Extract the [x, y] coordinate from the center of the cell holding the provided text.  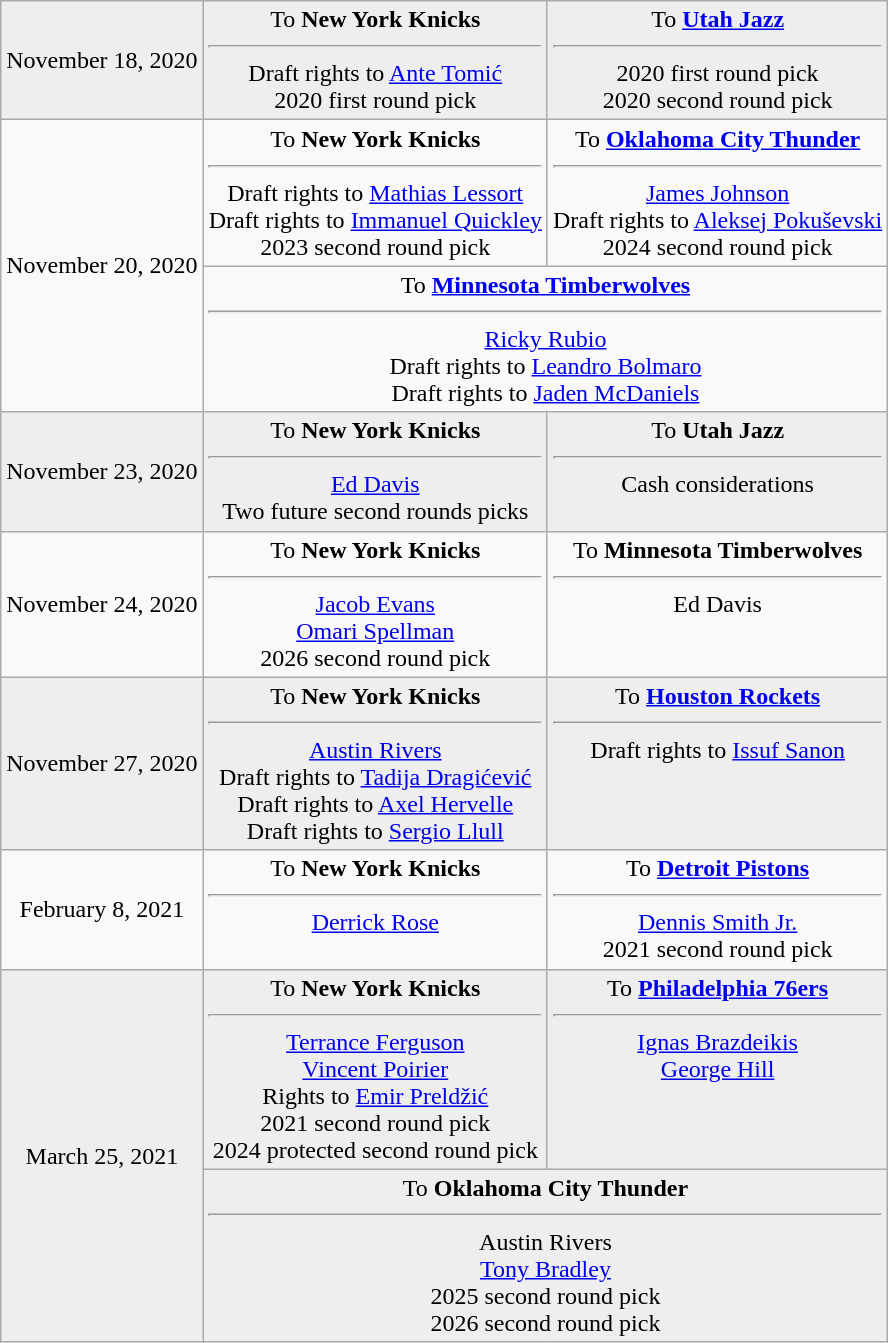
November 23, 2020 [102, 472]
To New York KnicksTerrance FergusonVincent PoirierRights to Emir Preldžić2021 second round pick2024 protected second round pick [375, 1069]
To Utah Jazz2020 first round pick2020 second round pick [717, 60]
To Minnesota TimberwolvesEd Davis [717, 604]
To Houston RocketsDraft rights to Issuf Sanon [717, 764]
To Minnesota TimberwolvesRicky RubioDraft rights to Leandro BolmaroDraft rights to Jaden McDaniels [546, 339]
To New York KnicksJacob EvansOmari Spellman2026 second round pick [375, 604]
To Detroit PistonsDennis Smith Jr.2021 second round pick [717, 910]
To New York KnicksAustin RiversDraft rights to Tadija DragićevićDraft rights to Axel HervelleDraft rights to Sergio Llull [375, 764]
To Philadelphia 76ersIgnas BrazdeikisGeorge Hill [717, 1069]
To Utah JazzCash considerations [717, 472]
November 20, 2020 [102, 266]
To New York KnicksDraft rights to Ante Tomić2020 first round pick [375, 60]
To New York KnicksEd DavisTwo future second rounds picks [375, 472]
November 24, 2020 [102, 604]
March 25, 2021 [102, 1156]
To New York KnicksDraft rights to Mathias LessortDraft rights to Immanuel Quickley2023 second round pick [375, 193]
February 8, 2021 [102, 910]
November 18, 2020 [102, 60]
To Oklahoma City ThunderJames JohnsonDraft rights to Aleksej Pokuševski2024 second round pick [717, 193]
November 27, 2020 [102, 764]
To Oklahoma City ThunderAustin RiversTony Bradley2025 second round pick2026 second round pick [546, 1256]
To New York KnicksDerrick Rose [375, 910]
